Identify which cell holds the provided text, then report its (x, y) central coordinate. 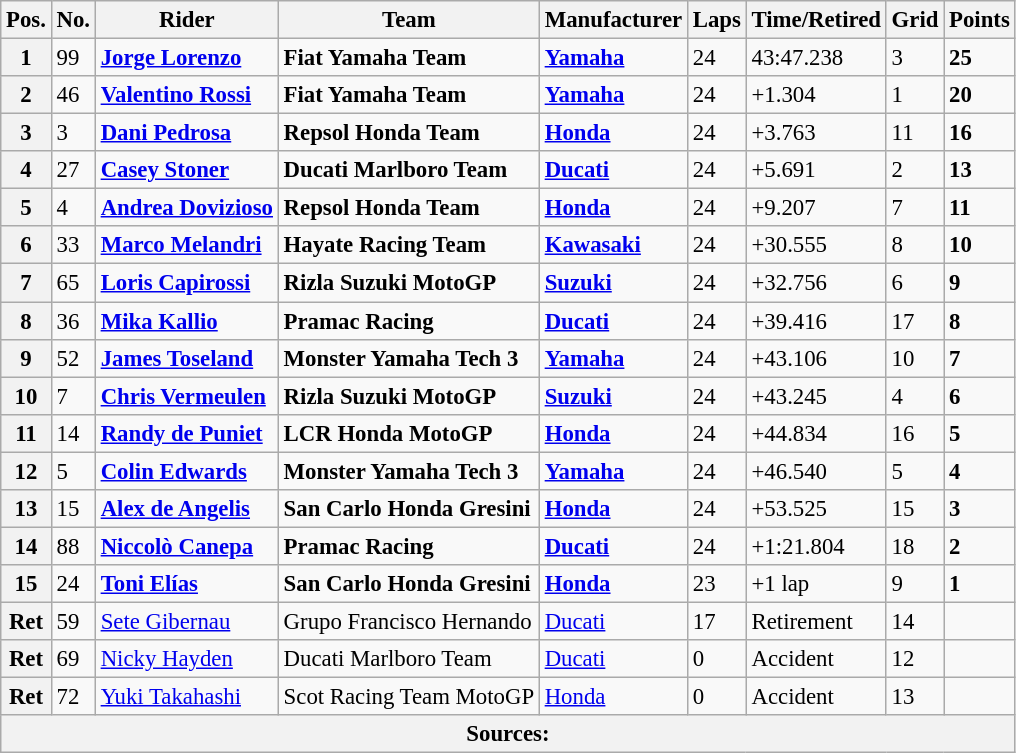
Sources: (508, 734)
Hayate Racing Team (408, 245)
+43.245 (816, 396)
Colin Edwards (186, 471)
Dani Pedrosa (186, 133)
Points (980, 20)
Yuki Takahashi (186, 697)
Casey Stoner (186, 170)
Jorge Lorenzo (186, 58)
18 (914, 546)
+5.691 (816, 170)
Andrea Dovizioso (186, 208)
+39.416 (816, 321)
52 (73, 358)
65 (73, 283)
Retirement (816, 621)
Rider (186, 20)
46 (73, 95)
Alex de Angelis (186, 509)
Chris Vermeulen (186, 396)
+1.304 (816, 95)
20 (980, 95)
+1:21.804 (816, 546)
Valentino Rossi (186, 95)
Niccolò Canepa (186, 546)
No. (73, 20)
+30.555 (816, 245)
69 (73, 659)
43:47.238 (816, 58)
Toni Elías (186, 584)
Loris Capirossi (186, 283)
+44.834 (816, 433)
Scot Racing Team MotoGP (408, 697)
Pos. (26, 20)
Laps (716, 20)
72 (73, 697)
Time/Retired (816, 20)
Sete Gibernau (186, 621)
Team (408, 20)
59 (73, 621)
+53.525 (816, 509)
James Toseland (186, 358)
+1 lap (816, 584)
Nicky Hayden (186, 659)
23 (716, 584)
25 (980, 58)
Manufacturer (613, 20)
+43.106 (816, 358)
88 (73, 546)
27 (73, 170)
LCR Honda MotoGP (408, 433)
+32.756 (816, 283)
Kawasaki (613, 245)
+9.207 (816, 208)
+3.763 (816, 133)
36 (73, 321)
Randy de Puniet (186, 433)
99 (73, 58)
Grid (914, 20)
Mika Kallio (186, 321)
33 (73, 245)
+46.540 (816, 471)
Marco Melandri (186, 245)
Grupo Francisco Hernando (408, 621)
